Detect which cell encompasses the target text, then output its (X, Y) center coordinate. 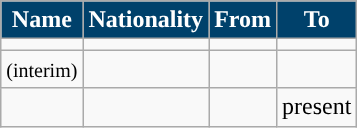
To (317, 20)
From (243, 20)
(interim) (42, 69)
Name (42, 20)
Nationality (146, 20)
present (317, 107)
